Scan for the cell matching the given text and deliver its (x, y) coordinate at center. 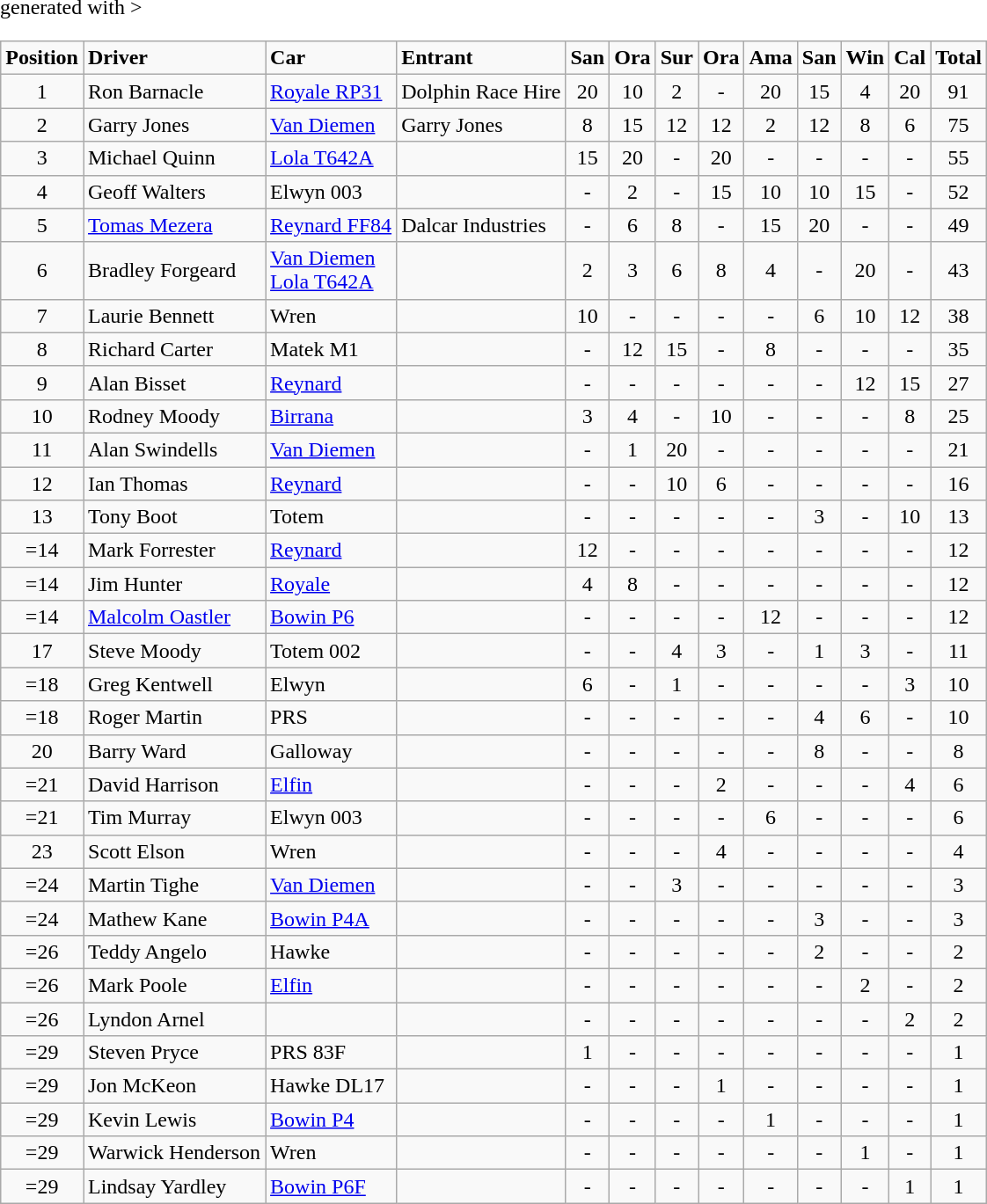
7 (42, 316)
25 (959, 416)
Hawke DL17 (331, 1086)
Driver (174, 58)
Bowin P6 (331, 617)
Alan Bisset (174, 383)
Kevin Lewis (174, 1120)
Teddy Angelo (174, 952)
Bradley Forgeard (174, 271)
27 (959, 383)
Ron Barnacle (174, 91)
Tim Murray (174, 818)
Malcolm Oastler (174, 617)
Tomas Mezera (174, 225)
Laurie Bennett (174, 316)
Martin Tighe (174, 885)
Bowin P6F (331, 1186)
Greg Kentwell (174, 684)
Dolphin Race Hire (481, 91)
Michael Quinn (174, 158)
Mark Forrester (174, 551)
Mark Poole (174, 985)
Geoff Walters (174, 192)
52 (959, 192)
Galloway (331, 751)
Steve Moody (174, 651)
PRS (331, 718)
David Harrison (174, 784)
43 (959, 271)
Scott Elson (174, 851)
Ama (771, 58)
Royale RP31 (331, 91)
Alan Swindells (174, 449)
9 (42, 383)
16 (959, 483)
Mathew Kane (174, 918)
Matek M1 (331, 349)
Lola T642A (331, 158)
Jim Hunter (174, 584)
Van Diemen Lola T642A (331, 271)
Ian Thomas (174, 483)
Sur (676, 58)
Elwyn (331, 684)
23 (42, 851)
Richard Carter (174, 349)
17 (42, 651)
Totem (331, 517)
Car (331, 58)
Bowin P4A (331, 918)
Totem 002 (331, 651)
Reynard FF84 (331, 225)
Hawke (331, 952)
Cal (910, 58)
21 (959, 449)
75 (959, 125)
Dalcar Industries (481, 225)
35 (959, 349)
Entrant (481, 58)
Warwick Henderson (174, 1153)
Roger Martin (174, 718)
Royale (331, 584)
Rodney Moody (174, 416)
Lyndon Arnel (174, 1019)
55 (959, 158)
PRS 83F (331, 1053)
Birrana (331, 416)
Bowin P4 (331, 1120)
Steven Pryce (174, 1053)
Lindsay Yardley (174, 1186)
Tony Boot (174, 517)
Total (959, 58)
49 (959, 225)
5 (42, 225)
Barry Ward (174, 751)
Win (866, 58)
Jon McKeon (174, 1086)
Position (42, 58)
91 (959, 91)
38 (959, 316)
